Provide the [x, y] coordinate of the cell's center where the given text is located.  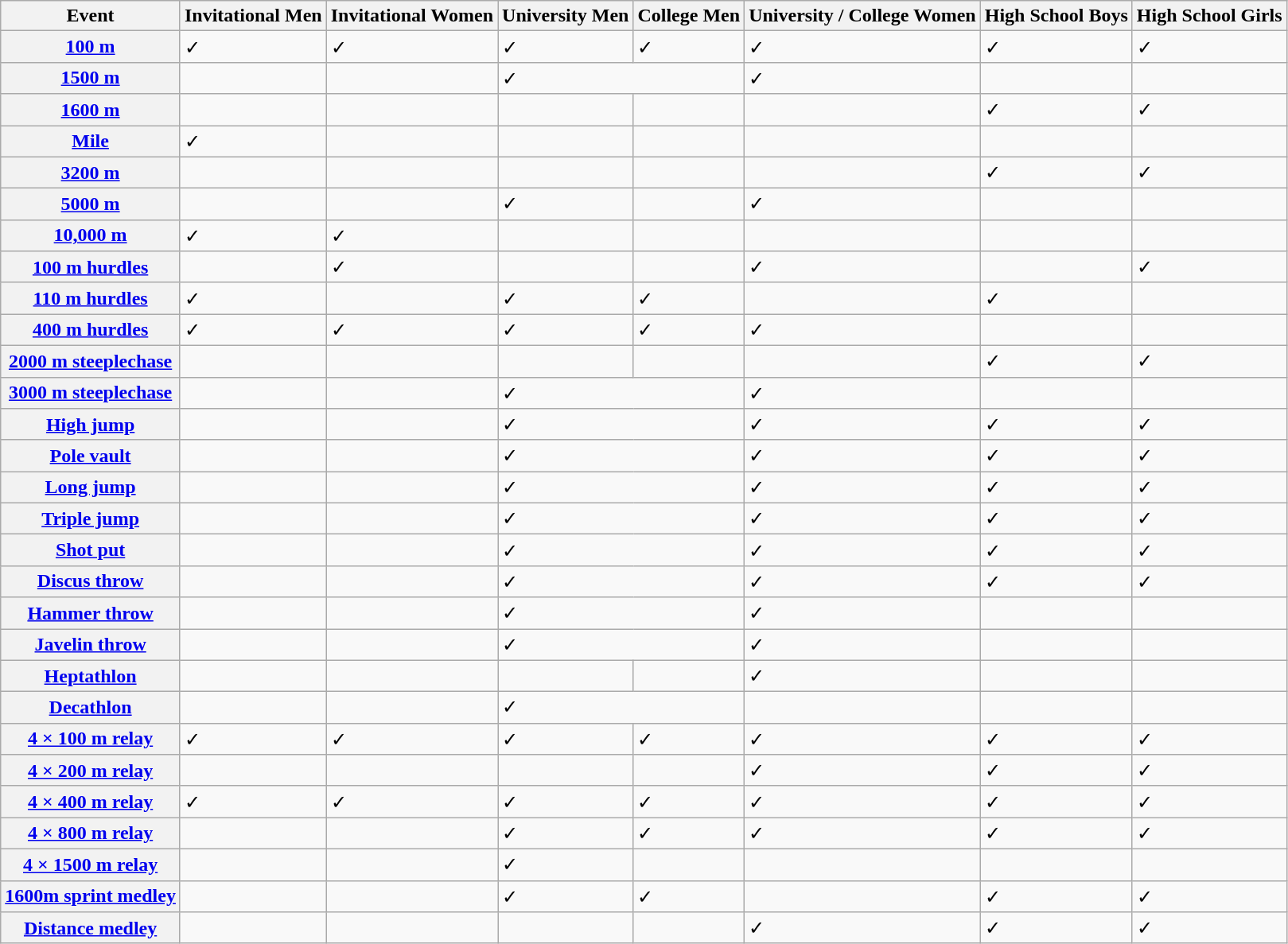
1600m sprint medley [91, 896]
Hammer throw [91, 613]
University Men [566, 16]
High School Girls [1209, 16]
High School Boys [1056, 16]
Discus throw [91, 581]
4 × 100 m relay [91, 739]
Invitational Men [253, 16]
5000 m [91, 204]
Pole vault [91, 456]
Javelin throw [91, 644]
Distance medley [91, 928]
Shot put [91, 550]
2000 m steeplechase [91, 361]
High jump [91, 425]
Triple jump [91, 519]
Heptathlon [91, 676]
Decathlon [91, 708]
400 m hurdles [91, 330]
1500 m [91, 78]
Long jump [91, 488]
4 × 1500 m relay [91, 864]
4 × 400 m relay [91, 802]
100 m hurdles [91, 267]
1600 m [91, 110]
Event [91, 16]
Invitational Women [412, 16]
3000 m steeplechase [91, 393]
110 m hurdles [91, 298]
Mile [91, 142]
100 m [91, 47]
10,000 m [91, 235]
3200 m [91, 173]
College Men [689, 16]
4 × 200 m relay [91, 771]
4 × 800 m relay [91, 833]
University / College Women [862, 16]
